Search for the cell housing the specified text and yield its (x, y) center coordinate. 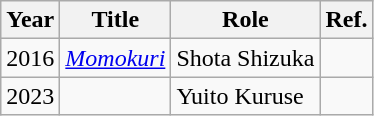
Ref. (346, 20)
Role (246, 20)
Year (30, 20)
Title (116, 20)
2016 (30, 58)
Yuito Kuruse (246, 96)
Shota Shizuka (246, 58)
2023 (30, 96)
Momokuri (116, 58)
